For the text-containing cell, return its midpoint in [x, y] coordinate format. 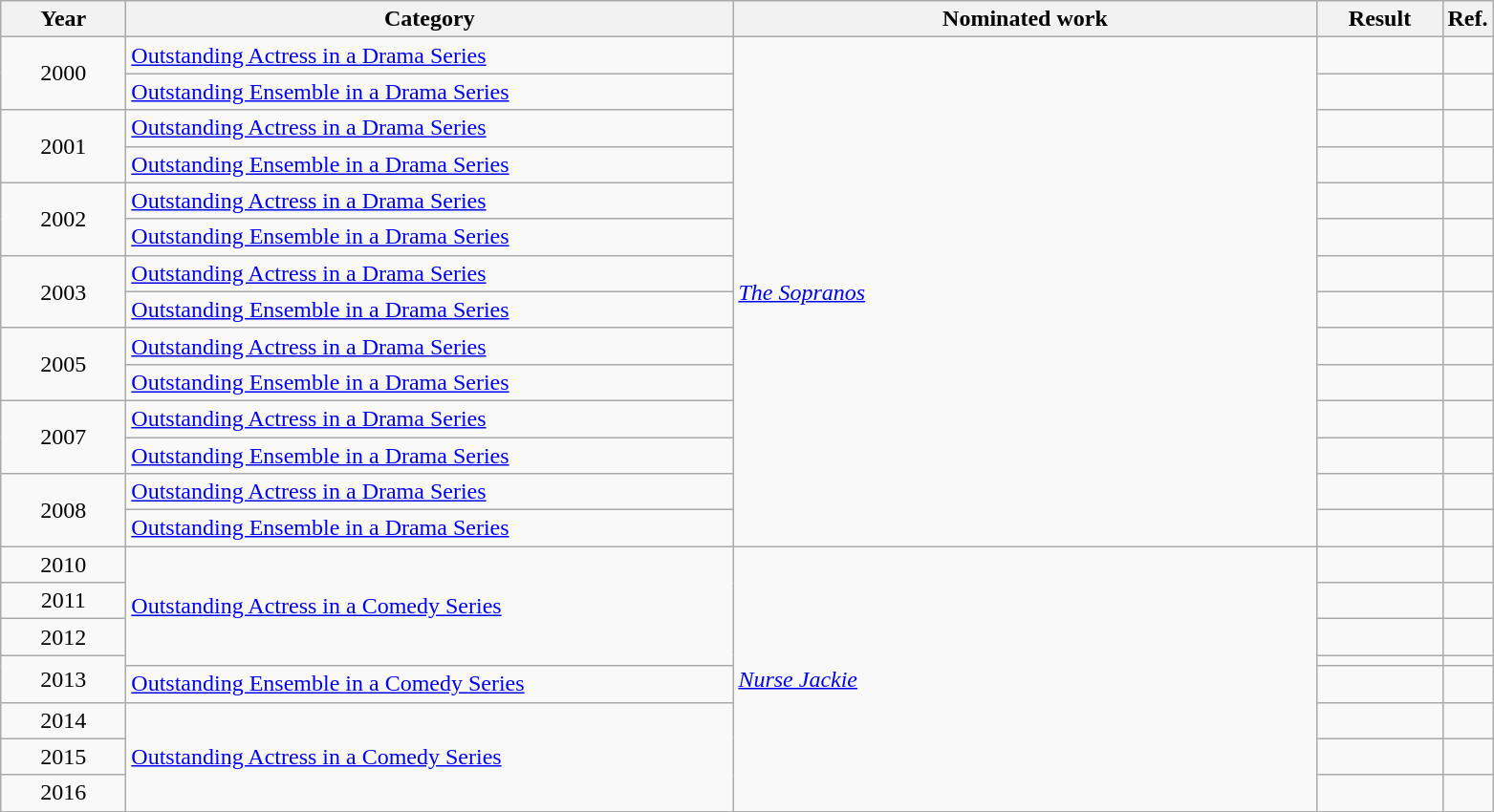
2015 [63, 757]
2010 [63, 565]
2007 [63, 437]
Nurse Jackie [1025, 679]
Ref. [1468, 19]
2008 [63, 510]
2000 [63, 74]
Nominated work [1025, 19]
Year [63, 19]
2011 [63, 601]
2013 [63, 678]
Category [430, 19]
2003 [63, 291]
Outstanding Ensemble in a Comedy Series [430, 684]
2005 [63, 364]
2001 [63, 146]
2002 [63, 219]
2014 [63, 720]
2012 [63, 637]
2016 [63, 793]
Result [1380, 19]
The Sopranos [1025, 292]
